Determine the [X, Y] coordinate at the center of the cell enclosing the given text.  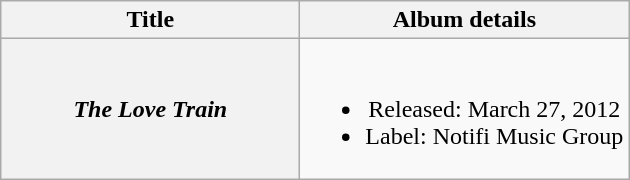
Released: March 27, 2012Label: Notifi Music Group [464, 109]
The Love Train [150, 109]
Album details [464, 20]
Title [150, 20]
